Search for the cell housing the specified text and yield its (x, y) center coordinate. 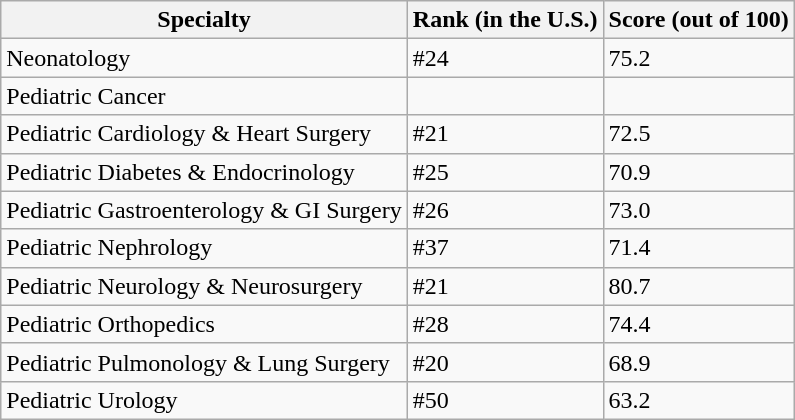
Rank (in the U.S.) (505, 20)
68.9 (698, 362)
Pediatric Pulmonology & Lung Surgery (204, 362)
Score (out of 100) (698, 20)
#24 (505, 58)
72.5 (698, 134)
74.4 (698, 324)
#37 (505, 248)
Pediatric Diabetes & Endocrinology (204, 172)
#28 (505, 324)
#25 (505, 172)
Pediatric Orthopedics (204, 324)
Pediatric Neurology & Neurosurgery (204, 286)
Pediatric Urology (204, 400)
Pediatric Cancer (204, 96)
70.9 (698, 172)
#50 (505, 400)
Specialty (204, 20)
Pediatric Nephrology (204, 248)
73.0 (698, 210)
63.2 (698, 400)
75.2 (698, 58)
Pediatric Gastroenterology & GI Surgery (204, 210)
Neonatology (204, 58)
Pediatric Cardiology & Heart Surgery (204, 134)
80.7 (698, 286)
#26 (505, 210)
#20 (505, 362)
71.4 (698, 248)
